Identify which cell holds the provided text, then report its [X, Y] central coordinate. 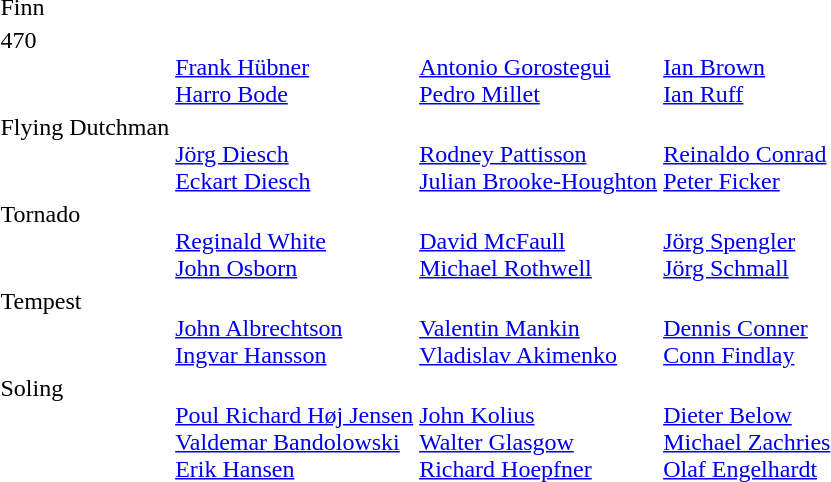
Valentin MankinVladislav Akimenko [538, 328]
Reginald WhiteJohn Osborn [294, 241]
John AlbrechtsonIngvar Hansson [294, 328]
Rodney PattissonJulian Brooke-Houghton [538, 154]
David McFaullMichael Rothwell [538, 241]
Frank HübnerHarro Bode [294, 67]
Jörg DieschEckart Diesch [294, 154]
Antonio GorosteguiPedro Millet [538, 67]
